Locate the cell with the specified text and output its (X, Y) center coordinate. 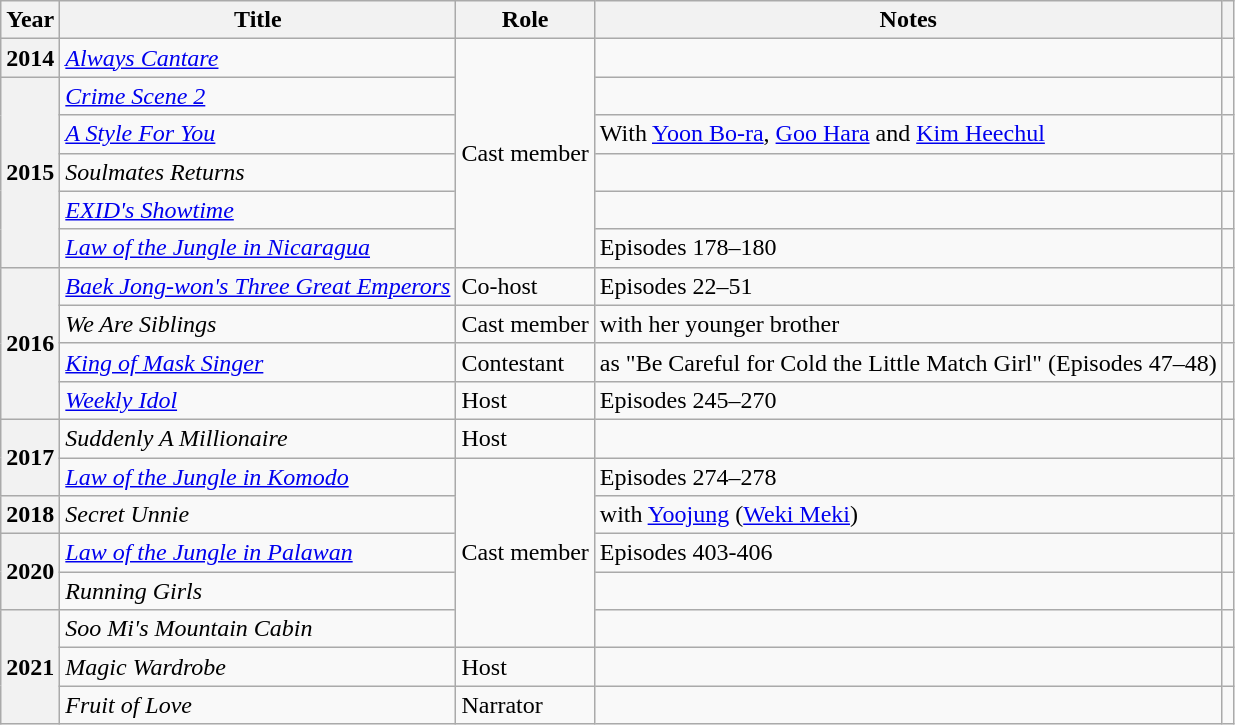
Law of the Jungle in Komodo (258, 477)
Episodes 403-406 (908, 553)
2016 (30, 343)
Co-host (525, 286)
Episodes 245–270 (908, 400)
Running Girls (258, 591)
with her younger brother (908, 324)
Title (258, 20)
Secret Unnie (258, 515)
Year (30, 20)
Soulmates Returns (258, 172)
Episodes 178–180 (908, 248)
2014 (30, 58)
We Are Siblings (258, 324)
with Yoojung (Weki Meki) (908, 515)
Weekly Idol (258, 400)
as "Be Careful for Cold the Little Match Girl" (Episodes 47–48) (908, 362)
Contestant (525, 362)
A Style For You (258, 134)
Soo Mi's Mountain Cabin (258, 629)
Magic Wardrobe (258, 667)
Always Cantare (258, 58)
2020 (30, 572)
King of Mask Singer (258, 362)
Episodes 274–278 (908, 477)
Law of the Jungle in Palawan (258, 553)
2017 (30, 457)
Baek Jong-won's Three Great Emperors (258, 286)
With Yoon Bo-ra, Goo Hara and Kim Heechul (908, 134)
Crime Scene 2 (258, 96)
Law of the Jungle in Nicaragua (258, 248)
EXID's Showtime (258, 210)
Narrator (525, 705)
Role (525, 20)
Fruit of Love (258, 705)
Suddenly A Millionaire (258, 438)
2015 (30, 172)
Notes (908, 20)
2018 (30, 515)
Episodes 22–51 (908, 286)
2021 (30, 667)
